Search for the cell housing the specified text and yield its (x, y) center coordinate. 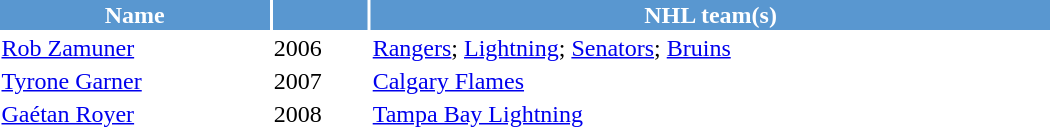
Rob Zamuner (134, 48)
2007 (320, 81)
Tyrone Garner (134, 81)
Rangers; Lightning; Senators; Bruins (710, 48)
NHL team(s) (710, 15)
Calgary Flames (710, 81)
2006 (320, 48)
Name (134, 15)
